From the cell containing the given text, extract its center point as [X, Y] coordinate. 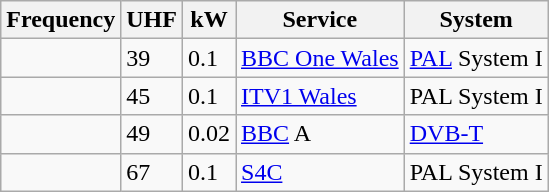
49 [152, 134]
BBC One Wales [320, 58]
45 [152, 96]
ITV1 Wales [320, 96]
DVB-T [476, 134]
System [476, 20]
Frequency [61, 20]
kW [208, 20]
S4C [320, 172]
0.02 [208, 134]
UHF [152, 20]
67 [152, 172]
BBC A [320, 134]
39 [152, 58]
Service [320, 20]
